Extract the [X, Y] coordinate from the center of the cell holding the provided text.  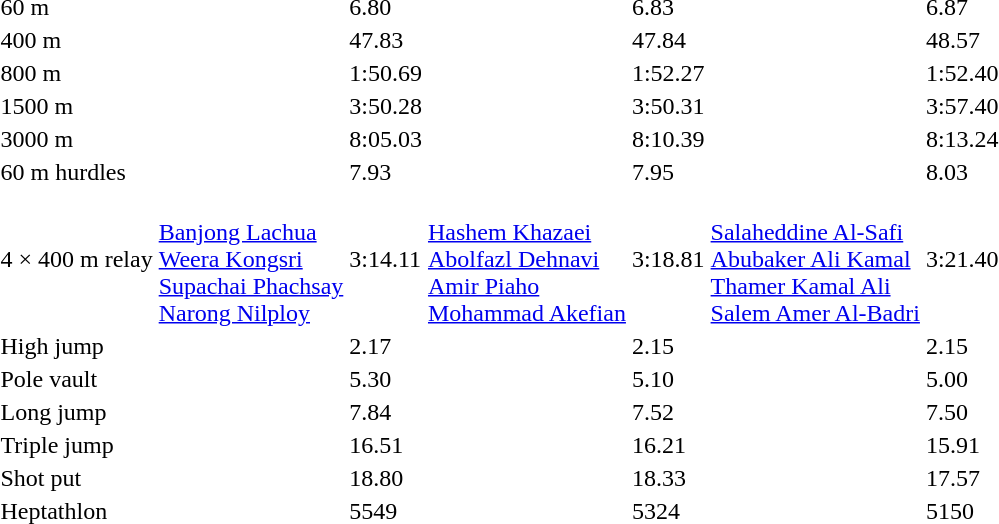
18.80 [386, 478]
7.84 [386, 412]
1:50.69 [386, 73]
7.93 [386, 172]
3:50.28 [386, 106]
8:05.03 [386, 139]
1:52.27 [668, 73]
47.84 [668, 40]
3:18.81 [668, 259]
18.33 [668, 478]
7.52 [668, 412]
16.21 [668, 445]
16.51 [386, 445]
5.30 [386, 379]
Hashem KhazaeiAbolfazl DehnaviAmir PiahoMohammad Akefian [526, 259]
7.95 [668, 172]
Banjong LachuaWeera KongsriSupachai PhachsayNarong Nilploy [251, 259]
2.15 [668, 346]
Salaheddine Al-SafiAbubaker Ali KamalThamer Kamal AliSalem Amer Al-Badri [815, 259]
3:14.11 [386, 259]
2.17 [386, 346]
3:50.31 [668, 106]
5.10 [668, 379]
47.83 [386, 40]
8:10.39 [668, 139]
